Return (X, Y) of the center of cell containing provided text 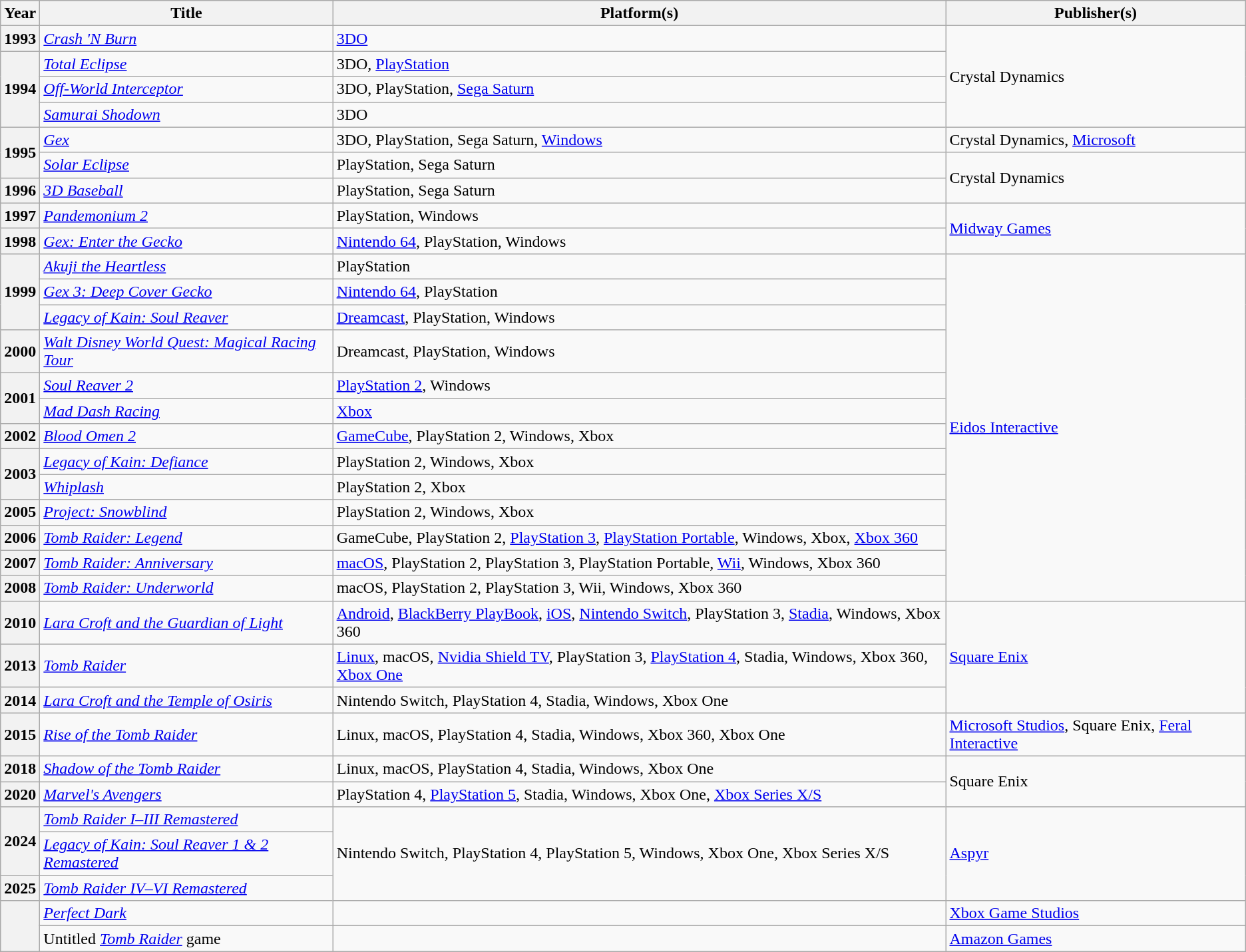
Solar Eclipse (186, 165)
Lara Croft and the Temple of Osiris (186, 700)
2025 (20, 888)
2014 (20, 700)
Project: Snowblind (186, 512)
Untitled Tomb Raider game (186, 939)
Year (20, 13)
Samurai Shodown (186, 114)
2008 (20, 588)
Platform(s) (639, 13)
Tomb Raider: Legend (186, 538)
1995 (20, 152)
Soul Reaver 2 (186, 386)
Shadow of the Tomb Raider (186, 768)
Whiplash (186, 487)
Nintendo Switch, PlayStation 4, PlayStation 5, Windows, Xbox One, Xbox Series X/S (639, 854)
Publisher(s) (1096, 13)
2015 (20, 734)
Nintendo Switch, PlayStation 4, Stadia, Windows, Xbox One (639, 700)
Xbox Game Studios (1096, 913)
1994 (20, 89)
1998 (20, 241)
2007 (20, 563)
PlayStation, Windows (639, 216)
Legacy of Kain: Defiance (186, 462)
macOS, PlayStation 2, PlayStation 3, Wii, Windows, Xbox 360 (639, 588)
Tomb Raider I–III Remastered (186, 820)
Midway Games (1096, 228)
1999 (20, 291)
Android, BlackBerry PlayBook, iOS, Nintendo Switch, PlayStation 3, Stadia, Windows, Xbox 360 (639, 623)
Marvel's Avengers (186, 794)
2010 (20, 623)
1993 (20, 39)
Legacy of Kain: Soul Reaver (186, 317)
Tomb Raider (186, 665)
2005 (20, 512)
2013 (20, 665)
macOS, PlayStation 2, PlayStation 3, PlayStation Portable, Wii, Windows, Xbox 360 (639, 563)
PlayStation 4, PlayStation 5, Stadia, Windows, Xbox One, Xbox Series X/S (639, 794)
Amazon Games (1096, 939)
2001 (20, 398)
Title (186, 13)
Linux, macOS, PlayStation 4, Stadia, Windows, Xbox One (639, 768)
Off-World Interceptor (186, 89)
2018 (20, 768)
Total Eclipse (186, 64)
Linux, macOS, PlayStation 4, Stadia, Windows, Xbox 360, Xbox One (639, 734)
3D Baseball (186, 190)
Lara Croft and the Guardian of Light (186, 623)
2002 (20, 436)
Akuji the Heartless (186, 266)
2020 (20, 794)
Eidos Interactive (1096, 427)
GameCube, PlayStation 2, Windows, Xbox (639, 436)
Gex: Enter the Gecko (186, 241)
PlayStation (639, 266)
2000 (20, 351)
Rise of the Tomb Raider (186, 734)
GameCube, PlayStation 2, PlayStation 3, PlayStation Portable, Windows, Xbox, Xbox 360 (639, 538)
Gex 3: Deep Cover Gecko (186, 291)
Crystal Dynamics, Microsoft (1096, 140)
Pandemonium 2 (186, 216)
Aspyr (1096, 854)
Microsoft Studios, Square Enix, Feral Interactive (1096, 734)
Xbox (639, 411)
Blood Omen 2 (186, 436)
Crash 'N Burn (186, 39)
PlayStation 2, Xbox (639, 487)
3DO, PlayStation, Sega Saturn, Windows (639, 140)
2006 (20, 538)
Tomb Raider: Underworld (186, 588)
2003 (20, 474)
1996 (20, 190)
Nintendo 64, PlayStation, Windows (639, 241)
Perfect Dark (186, 913)
Mad Dash Racing (186, 411)
Tomb Raider IV–VI Remastered (186, 888)
Linux, macOS, Nvidia Shield TV, PlayStation 3, PlayStation 4, Stadia, Windows, Xbox 360, Xbox One (639, 665)
1997 (20, 216)
Nintendo 64, PlayStation (639, 291)
3DO, PlayStation (639, 64)
Legacy of Kain: Soul Reaver 1 & 2 Remastered (186, 854)
2024 (20, 841)
Tomb Raider: Anniversary (186, 563)
3DO, PlayStation, Sega Saturn (639, 89)
Gex (186, 140)
Walt Disney World Quest: Magical Racing Tour (186, 351)
PlayStation 2, Windows (639, 386)
